Output the [x, y] coordinate of the center of the cell containing the given text.  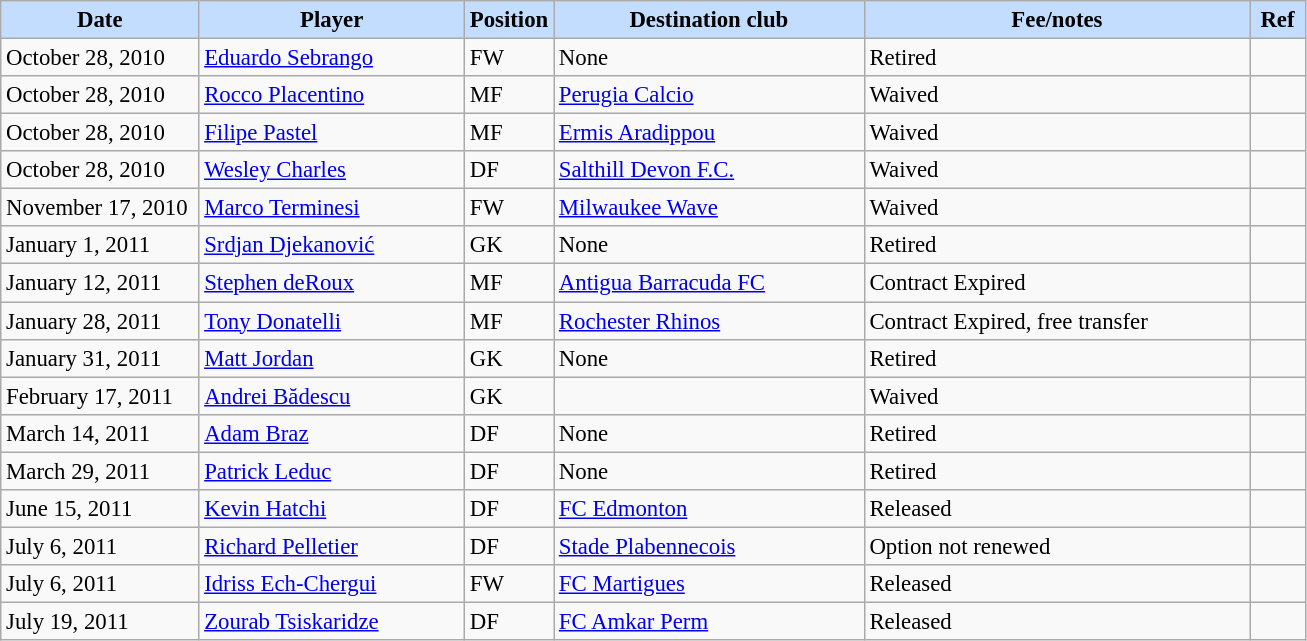
Ermis Aradippou [710, 133]
FC Martigues [710, 584]
Fee/notes [1057, 20]
FC Edmonton [710, 509]
Position [508, 20]
Filipe Pastel [332, 133]
Option not renewed [1057, 546]
Srdjan Djekanović [332, 245]
Tony Donatelli [332, 321]
FC Amkar Perm [710, 621]
Perugia Calcio [710, 95]
Rocco Placentino [332, 95]
Contract Expired [1057, 283]
Adam Braz [332, 433]
Salthill Devon F.C. [710, 170]
Ref [1278, 20]
January 1, 2011 [100, 245]
Patrick Leduc [332, 471]
November 17, 2010 [100, 208]
Antigua Barracuda FC [710, 283]
June 15, 2011 [100, 509]
Date [100, 20]
January 12, 2011 [100, 283]
March 14, 2011 [100, 433]
Richard Pelletier [332, 546]
Rochester Rhinos [710, 321]
January 31, 2011 [100, 358]
Matt Jordan [332, 358]
Destination club [710, 20]
Zourab Tsiskaridze [332, 621]
Stephen deRoux [332, 283]
March 29, 2011 [100, 471]
Wesley Charles [332, 170]
Andrei Bădescu [332, 396]
Player [332, 20]
Stade Plabennecois [710, 546]
Kevin Hatchi [332, 509]
Marco Terminesi [332, 208]
Eduardo Sebrango [332, 58]
Milwaukee Wave [710, 208]
February 17, 2011 [100, 396]
January 28, 2011 [100, 321]
Contract Expired, free transfer [1057, 321]
July 19, 2011 [100, 621]
Idriss Ech-Chergui [332, 584]
